Detect which cell encompasses the target text, then output its (X, Y) center coordinate. 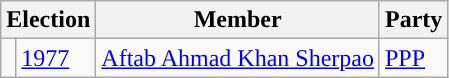
1977 (56, 58)
Election (48, 20)
Member (238, 20)
PPP (413, 58)
Party (413, 20)
Aftab Ahmad Khan Sherpao (238, 58)
